Scan for the cell matching the given text and deliver its [x, y] coordinate at center. 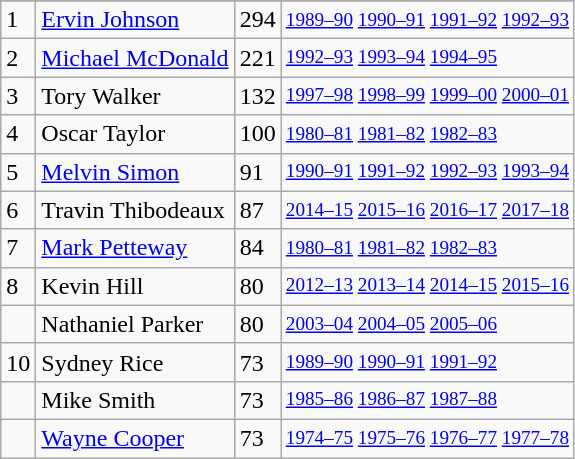
84 [258, 248]
Oscar Taylor [135, 134]
6 [18, 210]
1 [18, 20]
5 [18, 172]
1989–90 1990–91 1991–92 [427, 362]
7 [18, 248]
91 [258, 172]
Michael McDonald [135, 58]
4 [18, 134]
1974–75 1975–76 1976–77 1977–78 [427, 438]
3 [18, 96]
8 [18, 286]
2003–04 2004–05 2005–06 [427, 324]
Tory Walker [135, 96]
294 [258, 20]
1985–86 1986–87 1987–88 [427, 400]
Melvin Simon [135, 172]
Mark Petteway [135, 248]
1989–90 1990–91 1991–92 1992–93 [427, 20]
2 [18, 58]
132 [258, 96]
221 [258, 58]
2012–13 2013–14 2014–15 2015–16 [427, 286]
Ervin Johnson [135, 20]
Nathaniel Parker [135, 324]
100 [258, 134]
Sydney Rice [135, 362]
Travin Thibodeaux [135, 210]
1992–93 1993–94 1994–95 [427, 58]
1990–91 1991–92 1992–93 1993–94 [427, 172]
1997–98 1998–99 1999–00 2000–01 [427, 96]
87 [258, 210]
Mike Smith [135, 400]
Kevin Hill [135, 286]
2014–15 2015–16 2016–17 2017–18 [427, 210]
Wayne Cooper [135, 438]
10 [18, 362]
